Search for the cell housing the specified text and yield its (x, y) center coordinate. 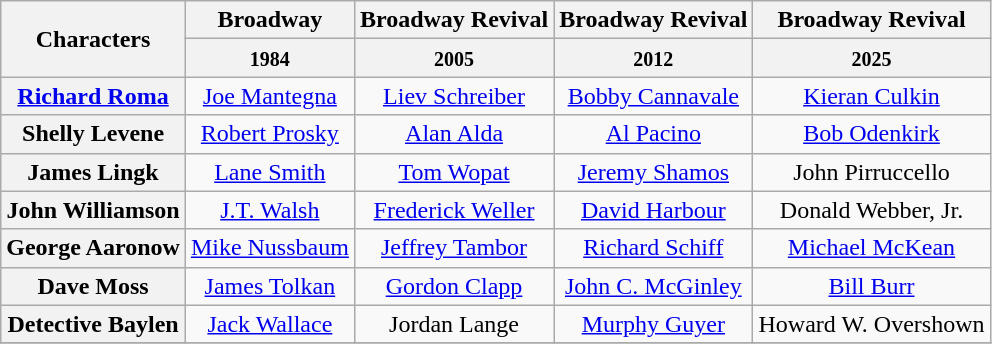
James Lingk (94, 172)
Lane Smith (270, 172)
2012 (654, 58)
Joe Mantegna (270, 96)
1984 (270, 58)
Jack Wallace (270, 324)
Detective Baylen (94, 324)
John Pirruccello (872, 172)
Robert Prosky (270, 134)
Alan Alda (454, 134)
Broadway (270, 20)
Jeffrey Tambor (454, 248)
John Williamson (94, 210)
Donald Webber, Jr. (872, 210)
Richard Roma (94, 96)
Bob Odenkirk (872, 134)
James Tolkan (270, 286)
Tom Wopat (454, 172)
George Aaronow (94, 248)
Shelly Levene (94, 134)
Howard W. Overshown (872, 324)
Michael McKean (872, 248)
Dave Moss (94, 286)
Frederick Weller (454, 210)
Gordon Clapp (454, 286)
John C. McGinley (654, 286)
Kieran Culkin (872, 96)
2005 (454, 58)
J.T. Walsh (270, 210)
Jeremy Shamos (654, 172)
Bill Burr (872, 286)
Al Pacino (654, 134)
Jordan Lange (454, 324)
Richard Schiff (654, 248)
Liev Schreiber (454, 96)
Mike Nussbaum (270, 248)
Characters (94, 39)
2025 (872, 58)
Murphy Guyer (654, 324)
Bobby Cannavale (654, 96)
David Harbour (654, 210)
